Return [X, Y] of the center of cell containing provided text 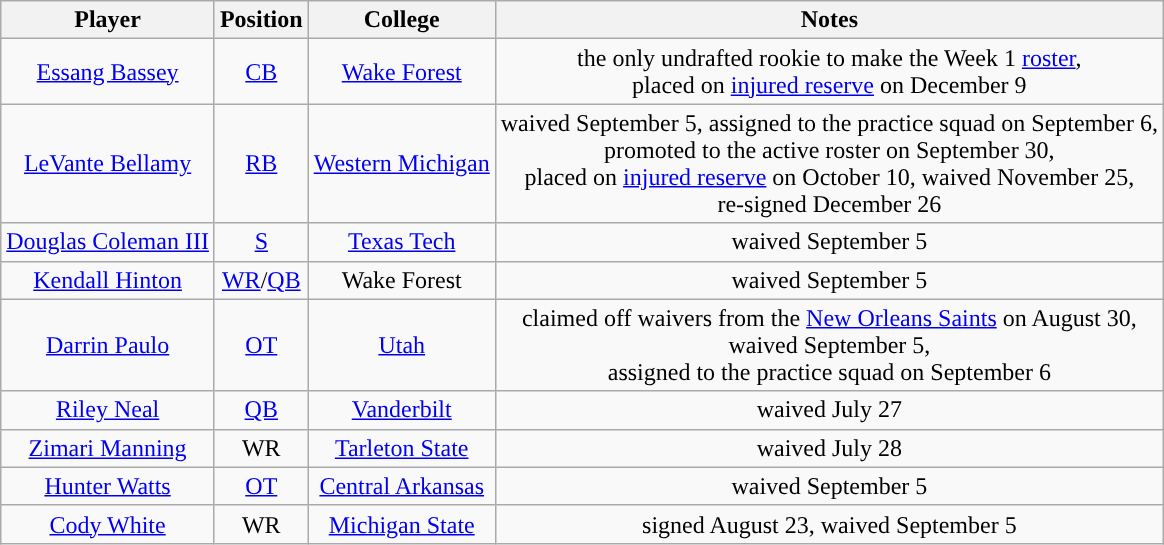
Central Arkansas [402, 486]
Michigan State [402, 524]
Kendall Hinton [108, 280]
Texas Tech [402, 242]
Notes [829, 20]
LeVante Bellamy [108, 164]
Player [108, 20]
WR/QB [261, 280]
Cody White [108, 524]
Hunter Watts [108, 486]
Douglas Coleman III [108, 242]
claimed off waivers from the New Orleans Saints on August 30,waived September 5,assigned to the practice squad on September 6 [829, 345]
waived July 28 [829, 448]
College [402, 20]
CB [261, 72]
the only undrafted rookie to make the Week 1 roster,placed on injured reserve on December 9 [829, 72]
Western Michigan [402, 164]
Darrin Paulo [108, 345]
signed August 23, waived September 5 [829, 524]
Position [261, 20]
Utah [402, 345]
Zimari Manning [108, 448]
S [261, 242]
QB [261, 410]
Vanderbilt [402, 410]
Essang Bassey [108, 72]
waived July 27 [829, 410]
RB [261, 164]
Tarleton State [402, 448]
Riley Neal [108, 410]
